Output the (x, y) coordinate of the center of the cell containing the given text.  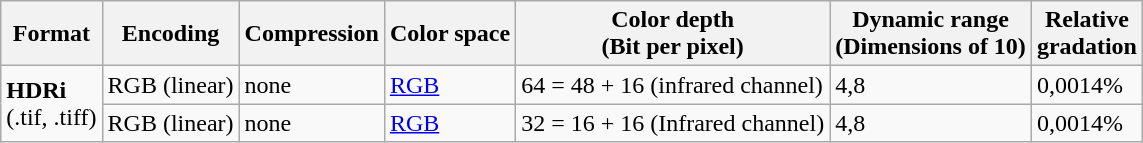
HDRi(.tif, .tiff) (52, 104)
Format (52, 34)
Relativegradation (1086, 34)
Color depth(Bit per pixel) (673, 34)
Encoding (170, 34)
32 = 16 + 16 (Infrared channel) (673, 123)
Color space (450, 34)
64 = 48 + 16 (infrared channel) (673, 85)
Dynamic range(Dimensions of 10) (931, 34)
Compression (312, 34)
